Find where the given text appears and provide that cell's center as [X, Y] coordinate. 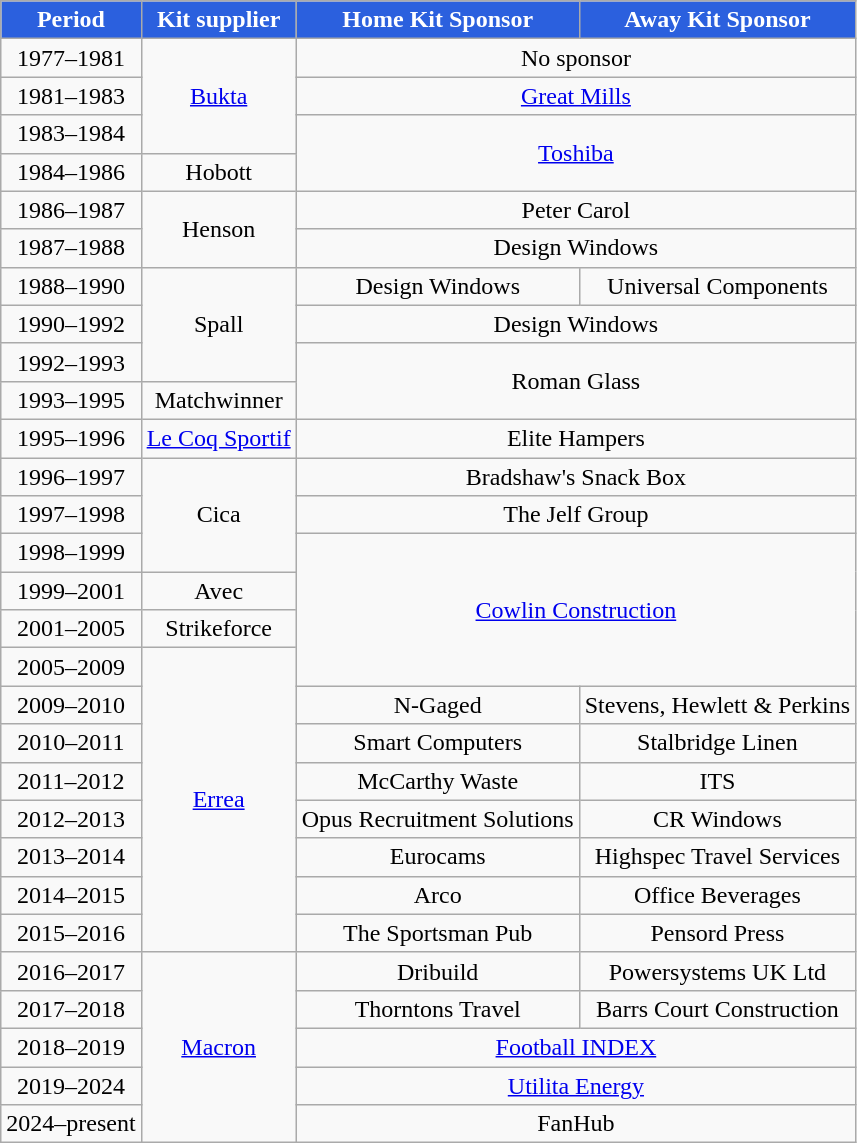
Macron [218, 1047]
Hobott [218, 172]
2001–2005 [71, 629]
Period [71, 20]
Home Kit Sponsor [438, 20]
2016–2017 [71, 971]
2013–2014 [71, 857]
2012–2013 [71, 819]
Stalbridge Linen [717, 743]
1983–1984 [71, 134]
Kit supplier [218, 20]
1993–1995 [71, 400]
ITS [717, 781]
2009–2010 [71, 705]
2010–2011 [71, 743]
Eurocams [438, 857]
Utilita Energy [576, 1085]
Thorntons Travel [438, 1009]
2024–present [71, 1124]
1998–1999 [71, 553]
Toshiba [576, 153]
Universal Components [717, 286]
1984–1986 [71, 172]
2018–2019 [71, 1047]
Football INDEX [576, 1047]
1977–1981 [71, 58]
2014–2015 [71, 895]
Dribuild [438, 971]
Peter Carol [576, 210]
Henson [218, 229]
Le Coq Sportif [218, 438]
1997–1998 [71, 515]
Great Mills [576, 96]
The Jelf Group [576, 515]
Bukta [218, 96]
McCarthy Waste [438, 781]
1986–1987 [71, 210]
CR Windows [717, 819]
Pensord Press [717, 933]
1990–1992 [71, 324]
Bradshaw's Snack Box [576, 477]
1995–1996 [71, 438]
Highspec Travel Services [717, 857]
1992–1993 [71, 362]
Powersystems UK Ltd [717, 971]
Barrs Court Construction [717, 1009]
Office Beverages [717, 895]
Avec [218, 591]
The Sportsman Pub [438, 933]
1981–1983 [71, 96]
Elite Hampers [576, 438]
2005–2009 [71, 667]
Away Kit Sponsor [717, 20]
Spall [218, 324]
Arco [438, 895]
1987–1988 [71, 248]
Smart Computers [438, 743]
1999–2001 [71, 591]
Cowlin Construction [576, 610]
FanHub [576, 1124]
Cica [218, 515]
2011–2012 [71, 781]
2019–2024 [71, 1085]
1988–1990 [71, 286]
Stevens, Hewlett & Perkins [717, 705]
Roman Glass [576, 381]
2017–2018 [71, 1009]
Matchwinner [218, 400]
Opus Recruitment Solutions [438, 819]
Strikeforce [218, 629]
N-Gaged [438, 705]
Errea [218, 800]
No sponsor [576, 58]
1996–1997 [71, 477]
2015–2016 [71, 933]
